Provide the (X, Y) coordinate of the cell's center where the given text is located.  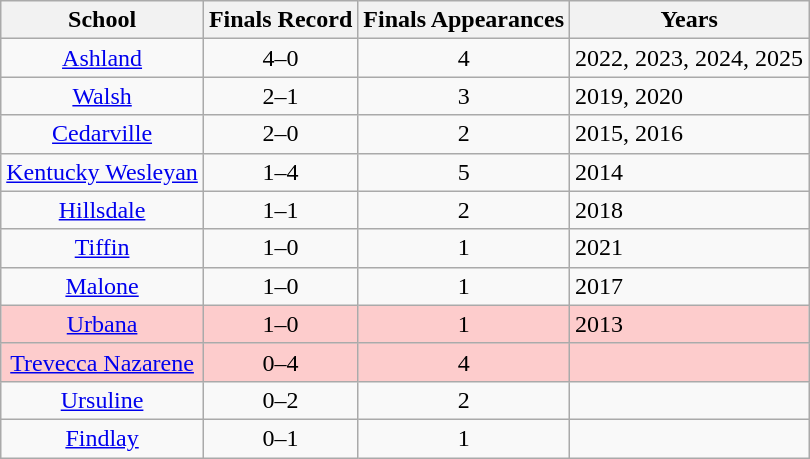
2021 (690, 248)
0–2 (280, 400)
Years (690, 20)
Trevecca Nazarene (102, 362)
2013 (690, 324)
3 (464, 96)
2017 (690, 286)
2–0 (280, 134)
0–1 (280, 438)
School (102, 20)
Findlay (102, 438)
Finals Appearances (464, 20)
2015, 2016 (690, 134)
1–4 (280, 172)
2019, 2020 (690, 96)
Hillsdale (102, 210)
1–1 (280, 210)
Ashland (102, 58)
4–0 (280, 58)
Cedarville (102, 134)
Malone (102, 286)
Tiffin (102, 248)
2014 (690, 172)
2022, 2023, 2024, 2025 (690, 58)
Kentucky Wesleyan (102, 172)
0–4 (280, 362)
5 (464, 172)
2–1 (280, 96)
2018 (690, 210)
Walsh (102, 96)
Ursuline (102, 400)
Urbana (102, 324)
Finals Record (280, 20)
